Detect which cell encompasses the target text, then output its [X, Y] center coordinate. 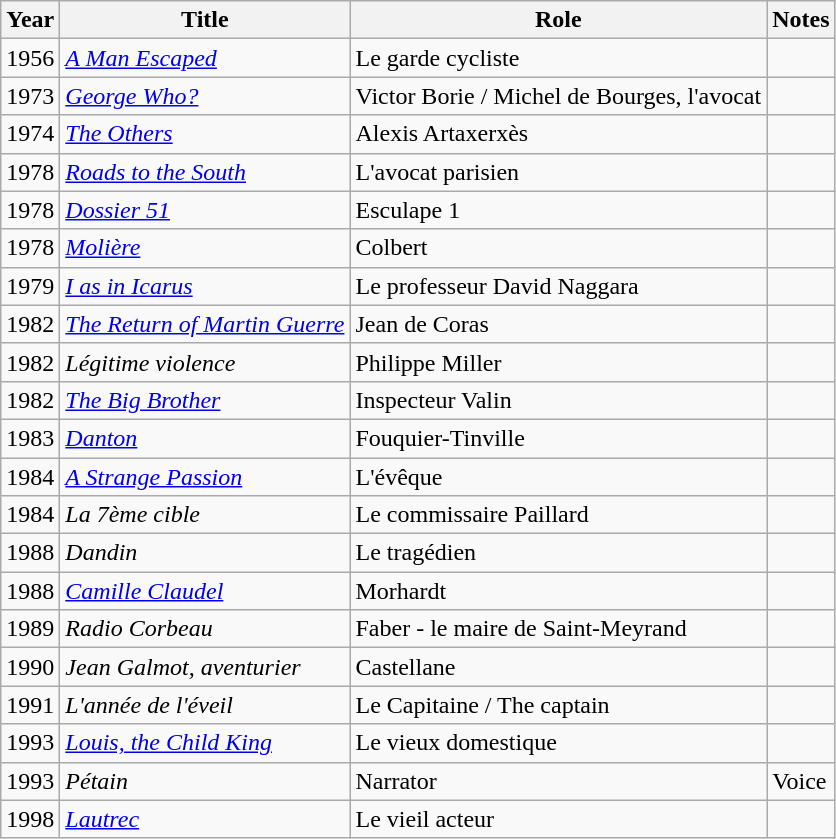
1983 [30, 438]
Jean de Coras [558, 324]
Le garde cycliste [558, 58]
The Others [205, 134]
Roads to the South [205, 172]
Le professeur David Naggara [558, 286]
Le vieux domestique [558, 743]
Le commissaire Paillard [558, 515]
Jean Galmot, aventurier [205, 667]
Le vieil acteur [558, 819]
Danton [205, 438]
Role [558, 20]
Lautrec [205, 819]
L'avocat parisien [558, 172]
Esculape 1 [558, 210]
Camille Claudel [205, 591]
George Who? [205, 96]
Faber - le maire de Saint-Meyrand [558, 629]
Philippe Miller [558, 362]
Légitime violence [205, 362]
Year [30, 20]
A Strange Passion [205, 477]
Castellane [558, 667]
Dandin [205, 553]
The Return of Martin Guerre [205, 324]
1990 [30, 667]
L'année de l'éveil [205, 705]
Le Capitaine / The captain [558, 705]
Fouquier-Tinville [558, 438]
1979 [30, 286]
L'évêque [558, 477]
1991 [30, 705]
Title [205, 20]
A Man Escaped [205, 58]
1989 [30, 629]
I as in Icarus [205, 286]
La 7ème cible [205, 515]
Louis, the Child King [205, 743]
1998 [30, 819]
Radio Corbeau [205, 629]
Alexis Artaxerxès [558, 134]
1973 [30, 96]
The Big Brother [205, 400]
Notes [801, 20]
Inspecteur Valin [558, 400]
Narrator [558, 781]
Dossier 51 [205, 210]
Pétain [205, 781]
Le tragédien [558, 553]
Colbert [558, 248]
Molière [205, 248]
1974 [30, 134]
Victor Borie / Michel de Bourges, l'avocat [558, 96]
Voice [801, 781]
Morhardt [558, 591]
1956 [30, 58]
